Find where the given text appears and provide that cell's center as [x, y] coordinate. 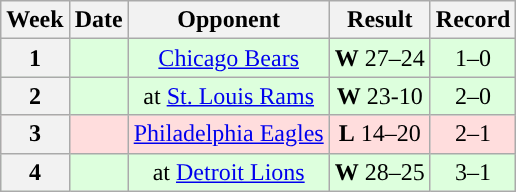
Week [35, 20]
Record [473, 20]
at Detroit Lions [228, 172]
Opponent [228, 20]
1 [35, 58]
L 14–20 [380, 134]
1–0 [473, 58]
2–1 [473, 134]
W 27–24 [380, 58]
Philadelphia Eagles [228, 134]
at St. Louis Rams [228, 96]
Chicago Bears [228, 58]
4 [35, 172]
2–0 [473, 96]
3 [35, 134]
2 [35, 96]
W 28–25 [380, 172]
Result [380, 20]
W 23-10 [380, 96]
3–1 [473, 172]
Date [98, 20]
